Determine the [x, y] coordinate at the center of the cell enclosing the given text.  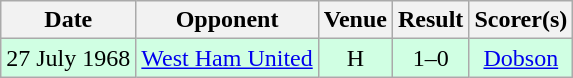
Venue [355, 20]
Scorer(s) [521, 20]
Result [430, 20]
H [355, 58]
27 July 1968 [68, 58]
1–0 [430, 58]
Opponent [227, 20]
West Ham United [227, 58]
Dobson [521, 58]
Date [68, 20]
